Determine the [x, y] coordinate at the center of the cell enclosing the given text.  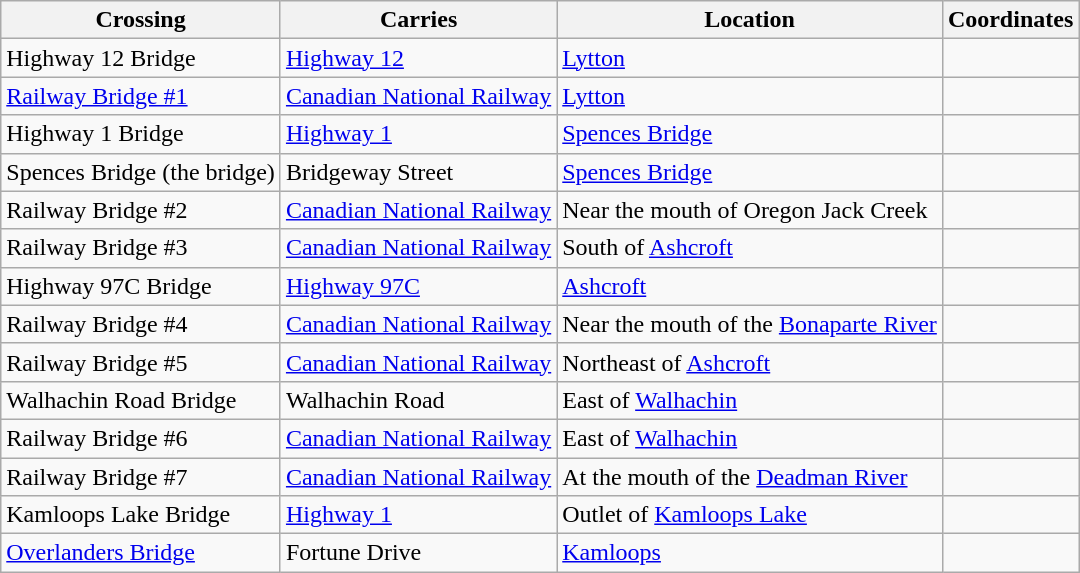
Fortune Drive [418, 553]
Spences Bridge (the bridge) [141, 172]
Walhachin Road [418, 400]
Northeast of Ashcroft [750, 362]
Railway Bridge #2 [141, 210]
Railway Bridge #5 [141, 362]
Railway Bridge #3 [141, 248]
Walhachin Road Bridge [141, 400]
Ashcroft [750, 286]
Bridgeway Street [418, 172]
Coordinates [1010, 20]
Railway Bridge #4 [141, 324]
Overlanders Bridge [141, 553]
Highway 12 [418, 58]
Railway Bridge #6 [141, 438]
Highway 1 Bridge [141, 134]
At the mouth of the Deadman River [750, 477]
Railway Bridge #1 [141, 96]
Kamloops Lake Bridge [141, 515]
South of Ashcroft [750, 248]
Near the mouth of the Bonaparte River [750, 324]
Highway 97C [418, 286]
Highway 97C Bridge [141, 286]
Railway Bridge #7 [141, 477]
Highway 12 Bridge [141, 58]
Near the mouth of Oregon Jack Creek [750, 210]
Kamloops [750, 553]
Location [750, 20]
Carries [418, 20]
Crossing [141, 20]
Outlet of Kamloops Lake [750, 515]
